Provide the (X, Y) coordinate of the cell's center where the given text is located.  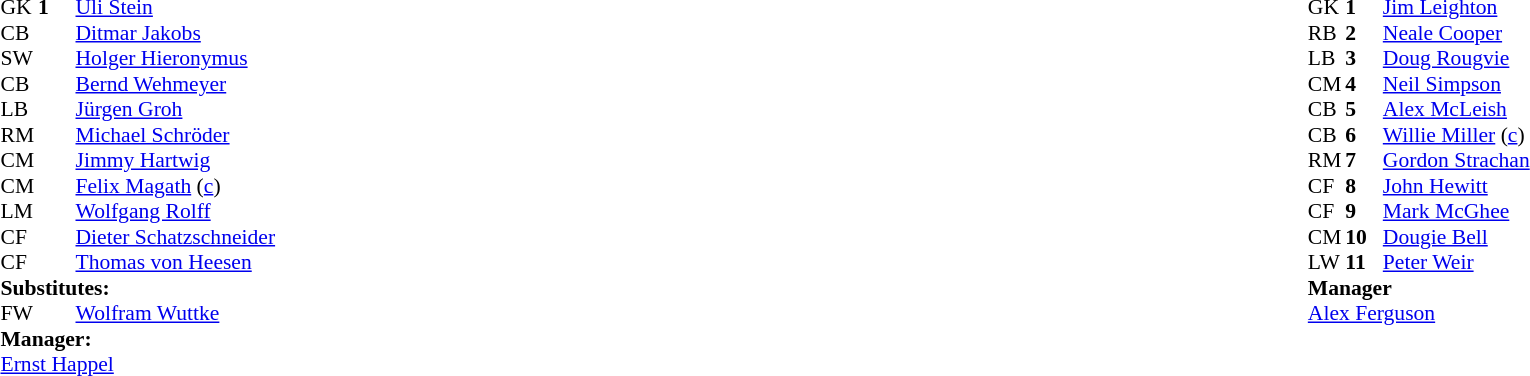
8 (1364, 186)
LW (1327, 263)
Wolfram Wuttke (176, 313)
4 (1364, 84)
Doug Rougvie (1456, 59)
RB (1327, 33)
Wolfgang Rolff (176, 211)
Manager (1419, 288)
SW (19, 59)
2 (1364, 33)
10 (1364, 237)
Dougie Bell (1456, 237)
Felix Magath (c) (176, 186)
3 (1364, 59)
Jimmy Hartwig (176, 161)
Substitutes: (138, 288)
Alex Ferguson (1419, 313)
11 (1364, 263)
Michael Schröder (176, 135)
Gordon Strachan (1456, 161)
7 (1364, 161)
Mark McGhee (1456, 211)
Neale Cooper (1456, 33)
Thomas von Heesen (176, 263)
Peter Weir (1456, 263)
6 (1364, 135)
9 (1364, 211)
Dieter Schatzschneider (176, 237)
Bernd Wehmeyer (176, 84)
Jürgen Groh (176, 109)
Ditmar Jakobs (176, 33)
Holger Hieronymus (176, 59)
5 (1364, 109)
LM (19, 211)
John Hewitt (1456, 186)
Neil Simpson (1456, 84)
FW (19, 313)
Manager: (138, 339)
Alex McLeish (1456, 109)
Willie Miller (c) (1456, 135)
